Return [x, y] of the center of cell containing provided text 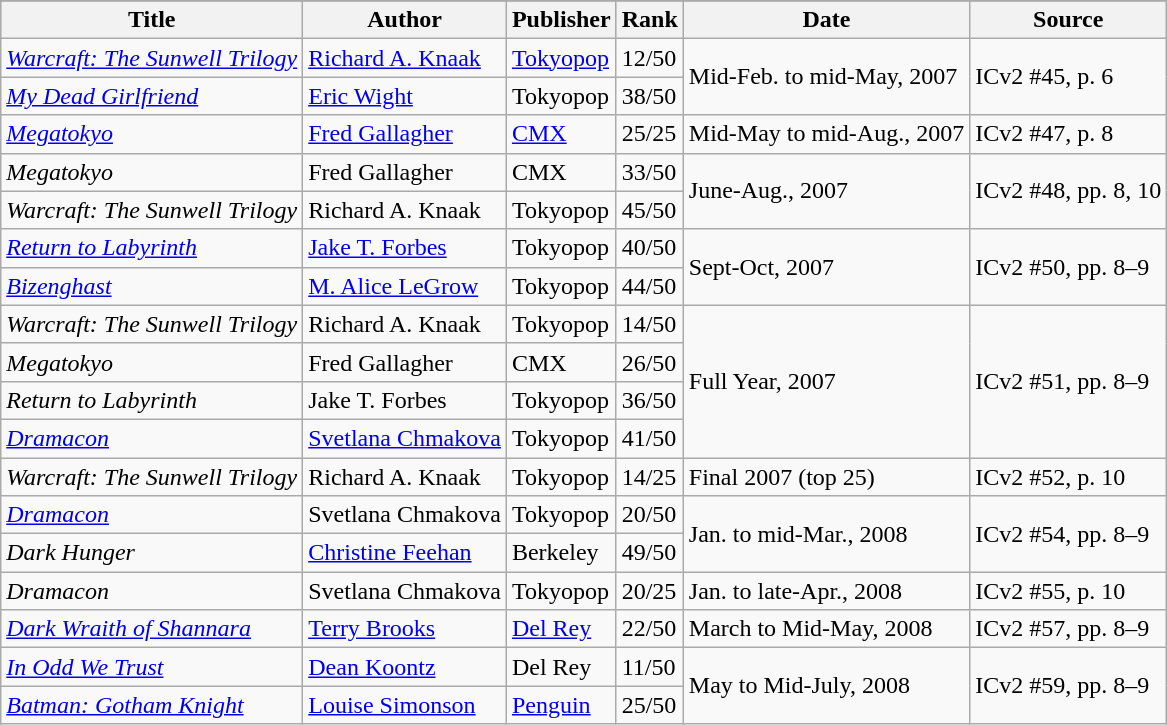
Jan. to late-Apr., 2008 [826, 591]
11/50 [650, 667]
M. Alice LeGrow [405, 286]
20/50 [650, 515]
Dark Wraith of Shannara [152, 629]
41/50 [650, 438]
June-Aug., 2007 [826, 191]
33/50 [650, 172]
44/50 [650, 286]
May to Mid-July, 2008 [826, 686]
ICv2 #51, pp. 8–9 [1068, 381]
Bizenghast [152, 286]
14/50 [650, 324]
25/25 [650, 134]
March to Mid-May, 2008 [826, 629]
ICv2 #45, p. 6 [1068, 77]
25/50 [650, 705]
ICv2 #47, p. 8 [1068, 134]
ICv2 #52, p. 10 [1068, 477]
Louise Simonson [405, 705]
ICv2 #50, pp. 8–9 [1068, 267]
Berkeley [561, 553]
36/50 [650, 400]
Eric Wight [405, 96]
Batman: Gotham Knight [152, 705]
14/25 [650, 477]
Rank [650, 20]
Terry Brooks [405, 629]
Sept-Oct, 2007 [826, 267]
ICv2 #54, pp. 8–9 [1068, 534]
Final 2007 (top 25) [826, 477]
22/50 [650, 629]
Source [1068, 20]
Date [826, 20]
12/50 [650, 58]
Dean Koontz [405, 667]
45/50 [650, 210]
20/25 [650, 591]
ICv2 #59, pp. 8–9 [1068, 686]
In Odd We Trust [152, 667]
Publisher [561, 20]
Title [152, 20]
49/50 [650, 553]
Mid-Feb. to mid-May, 2007 [826, 77]
ICv2 #55, p. 10 [1068, 591]
Author [405, 20]
ICv2 #57, pp. 8–9 [1068, 629]
26/50 [650, 362]
Penguin [561, 705]
My Dead Girlfriend [152, 96]
Jan. to mid-Mar., 2008 [826, 534]
Dark Hunger [152, 553]
Mid-May to mid-Aug., 2007 [826, 134]
Full Year, 2007 [826, 381]
Christine Feehan [405, 553]
38/50 [650, 96]
40/50 [650, 248]
ICv2 #48, pp. 8, 10 [1068, 191]
